From the cell containing the given text, extract its center point as (x, y) coordinate. 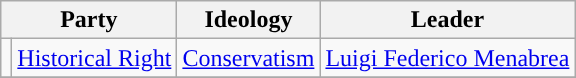
Party (89, 20)
Ideology (248, 20)
Conservatism (248, 58)
Luigi Federico Menabrea (448, 58)
Historical Right (94, 58)
Leader (448, 20)
